Search for the cell housing the specified text and yield its (X, Y) center coordinate. 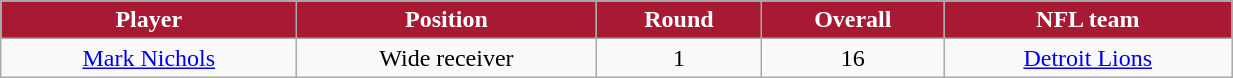
Player (149, 20)
Round (679, 20)
NFL team (1088, 20)
1 (679, 58)
Wide receiver (446, 58)
16 (853, 58)
Mark Nichols (149, 58)
Detroit Lions (1088, 58)
Position (446, 20)
Overall (853, 20)
